For the text-containing cell, return its midpoint in (x, y) coordinate format. 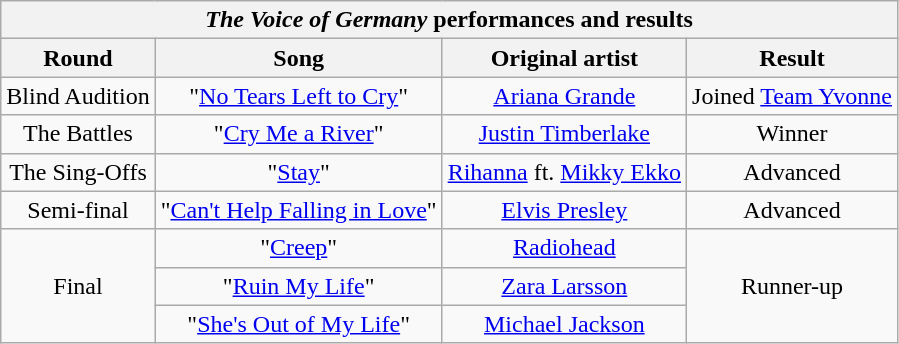
Round (78, 58)
Result (792, 58)
The Voice of Germany performances and results (450, 20)
Joined Team Yvonne (792, 96)
Semi-final (78, 210)
Zara Larsson (564, 286)
Justin Timberlake (564, 134)
Radiohead (564, 248)
Runner-up (792, 286)
Final (78, 286)
Blind Audition (78, 96)
"Can't Help Falling in Love" (298, 210)
"Stay" (298, 172)
The Sing-Offs (78, 172)
"Creep" (298, 248)
Michael Jackson (564, 324)
"She's Out of My Life" (298, 324)
Ariana Grande (564, 96)
"Ruin My Life" (298, 286)
Winner (792, 134)
The Battles (78, 134)
Rihanna ft. Mikky Ekko (564, 172)
"No Tears Left to Cry" (298, 96)
"Cry Me a River" (298, 134)
Song (298, 58)
Elvis Presley (564, 210)
Original artist (564, 58)
